For the text-containing cell, return its midpoint in (x, y) coordinate format. 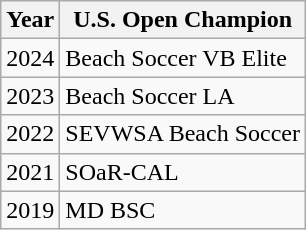
U.S. Open Champion (183, 20)
2022 (30, 134)
MD BSC (183, 210)
2021 (30, 172)
2019 (30, 210)
Year (30, 20)
Beach Soccer VB Elite (183, 58)
2023 (30, 96)
SOaR-CAL (183, 172)
SEVWSA Beach Soccer (183, 134)
Beach Soccer LA (183, 96)
2024 (30, 58)
